Return the [X, Y] coordinate for the center point of the cell that contains the specified text.  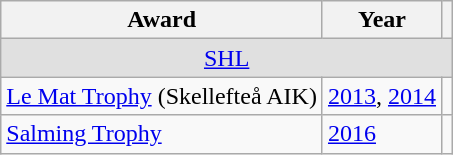
Year [382, 20]
Salming Trophy [162, 134]
Award [162, 20]
2016 [382, 134]
Le Mat Trophy (Skellefteå AIK) [162, 96]
2013, 2014 [382, 96]
SHL [227, 58]
